Identify which cell holds the provided text, then report its (X, Y) central coordinate. 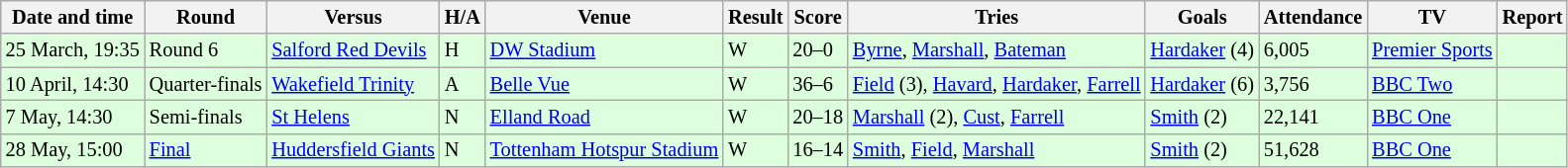
Round (206, 17)
Hardaker (4) (1202, 50)
16–14 (818, 150)
Smith, Field, Marshall (996, 150)
25 March, 19:35 (73, 50)
Attendance (1313, 17)
Date and time (73, 17)
Huddersfield Giants (353, 150)
Round 6 (206, 50)
51,628 (1313, 150)
Result (755, 17)
Premier Sports (1432, 50)
Venue (604, 17)
Report (1533, 17)
Hardaker (6) (1202, 84)
Belle Vue (604, 84)
28 May, 15:00 (73, 150)
Final (206, 150)
Field (3), Havard, Hardaker, Farrell (996, 84)
20–0 (818, 50)
DW Stadium (604, 50)
Quarter-finals (206, 84)
A (463, 84)
36–6 (818, 84)
10 April, 14:30 (73, 84)
Elland Road (604, 117)
Score (818, 17)
H/A (463, 17)
Marshall (2), Cust, Farrell (996, 117)
Wakefield Trinity (353, 84)
20–18 (818, 117)
Goals (1202, 17)
BBC Two (1432, 84)
Salford Red Devils (353, 50)
Byrne, Marshall, Bateman (996, 50)
Tottenham Hotspur Stadium (604, 150)
H (463, 50)
St Helens (353, 117)
6,005 (1313, 50)
Tries (996, 17)
3,756 (1313, 84)
7 May, 14:30 (73, 117)
Versus (353, 17)
22,141 (1313, 117)
TV (1432, 17)
Semi-finals (206, 117)
